Determine the [x, y] coordinate at the center of the cell enclosing the given text.  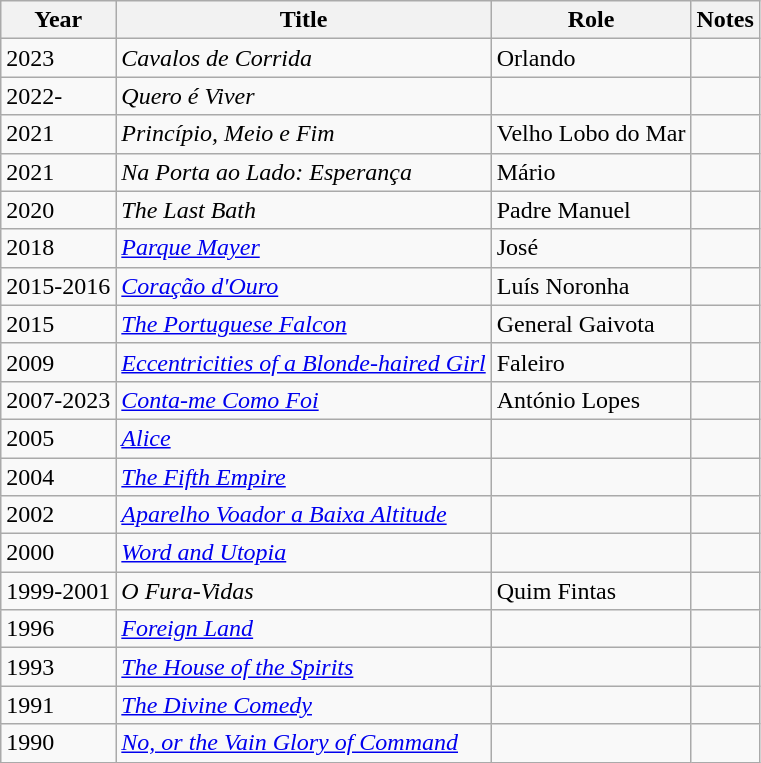
2002 [58, 515]
2009 [58, 362]
Eccentricities of a Blonde-haired Girl [304, 362]
Quero é Viver [304, 96]
Conta-me Como Foi [304, 400]
Luís Noronha [591, 286]
The Last Bath [304, 210]
2005 [58, 438]
The House of the Spirits [304, 667]
Velho Lobo do Mar [591, 134]
Aparelho Voador a Baixa Altitude [304, 515]
Title [304, 20]
2000 [58, 553]
O Fura-Vidas [304, 591]
1993 [58, 667]
Alice [304, 438]
2007-2023 [58, 400]
The Portuguese Falcon [304, 324]
General Gaivota [591, 324]
Year [58, 20]
Parque Mayer [304, 248]
2020 [58, 210]
2015 [58, 324]
Foreign Land [304, 629]
Quim Fintas [591, 591]
Princípio, Meio e Fim [304, 134]
Faleiro [591, 362]
Padre Manuel [591, 210]
1999-2001 [58, 591]
2004 [58, 477]
2018 [58, 248]
António Lopes [591, 400]
Role [591, 20]
Word and Utopia [304, 553]
2023 [58, 58]
1996 [58, 629]
The Divine Comedy [304, 705]
No, or the Vain Glory of Command [304, 743]
Coração d'Ouro [304, 286]
1990 [58, 743]
2015-2016 [58, 286]
2022- [58, 96]
1991 [58, 705]
Mário [591, 172]
Na Porta ao Lado: Esperança [304, 172]
Orlando [591, 58]
The Fifth Empire [304, 477]
Cavalos de Corrida [304, 58]
José [591, 248]
Notes [725, 20]
